Locate the cell with the specified text and output its [X, Y] center coordinate. 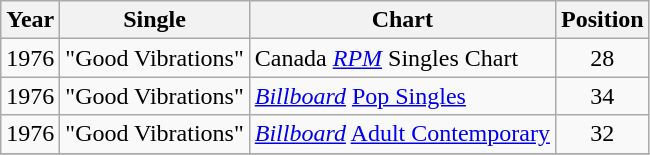
Billboard Pop Singles [402, 96]
Billboard Adult Contemporary [402, 134]
32 [602, 134]
Position [602, 20]
28 [602, 58]
34 [602, 96]
Chart [402, 20]
Canada RPM Singles Chart [402, 58]
Single [154, 20]
Year [30, 20]
